Find where the given text appears and provide that cell's center as [X, Y] coordinate. 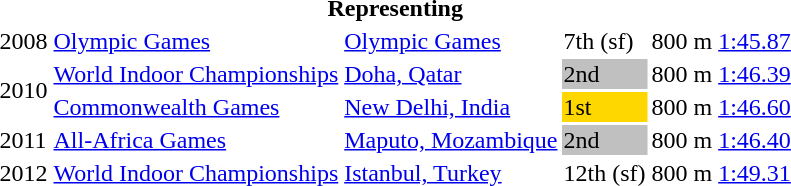
New Delhi, India [451, 107]
World Indoor Championships [196, 74]
7th (sf) [604, 41]
Commonwealth Games [196, 107]
All-Africa Games [196, 140]
Maputo, Mozambique [451, 140]
Doha, Qatar [451, 74]
1st [604, 107]
